Find where the given text appears and provide that cell's center as (X, Y) coordinate. 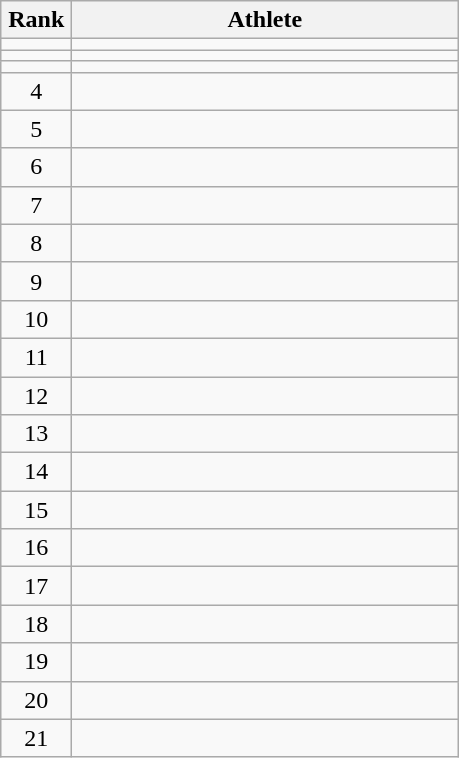
13 (36, 434)
Rank (36, 20)
4 (36, 91)
5 (36, 129)
12 (36, 395)
7 (36, 205)
14 (36, 472)
Athlete (265, 20)
17 (36, 586)
9 (36, 281)
20 (36, 700)
11 (36, 357)
19 (36, 662)
10 (36, 319)
6 (36, 167)
18 (36, 624)
16 (36, 548)
8 (36, 243)
15 (36, 510)
21 (36, 738)
